Locate the cell with the specified text and output its (x, y) center coordinate. 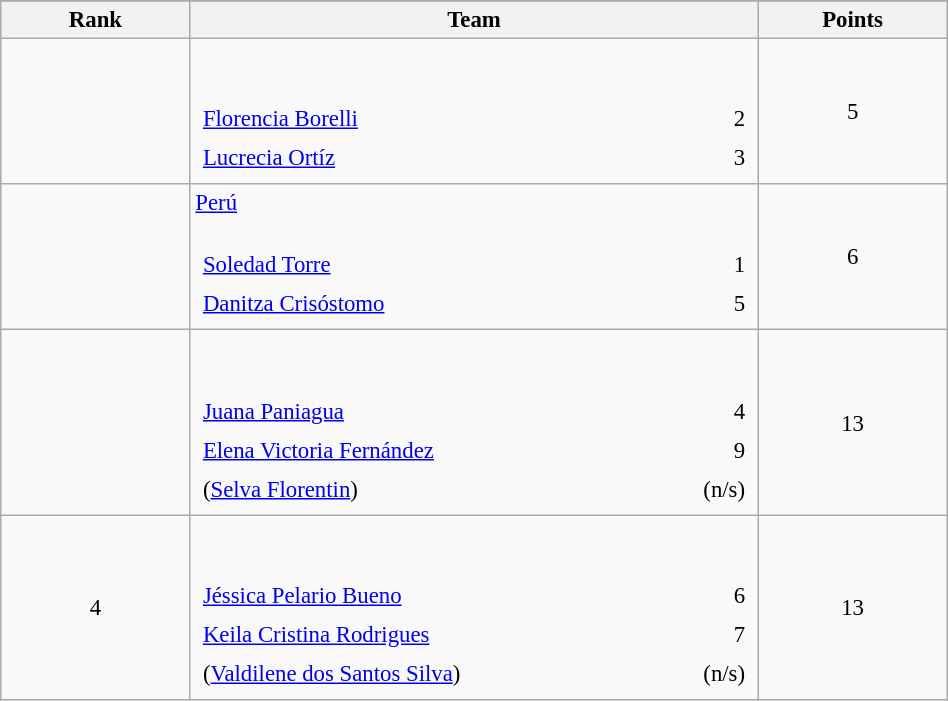
(Selva Florentin) (424, 489)
Jéssica Pelario Bueno (428, 595)
Perú Soledad Torre 1 Danitza Crisóstomo 5 (474, 257)
Danitza Crisóstomo (446, 304)
Rank (96, 20)
Team (474, 20)
Jéssica Pelario Bueno 6 Keila Cristina Rodrigues 7 (Valdilene dos Santos Silva) (n/s) (474, 608)
Points (852, 20)
3 (720, 158)
Florencia Borelli (442, 119)
(Valdilene dos Santos Silva) (428, 673)
9 (702, 449)
Elena Victoria Fernández (424, 449)
Juana Paniagua (424, 410)
Juana Paniagua 4 Elena Victoria Fernández 9 (Selva Florentin) (n/s) (474, 422)
Keila Cristina Rodrigues (428, 634)
Lucrecia Ortíz (442, 158)
Soledad Torre (446, 265)
Florencia Borelli 2 Lucrecia Ortíz 3 (474, 112)
2 (720, 119)
7 (706, 634)
1 (722, 265)
